For the text-containing cell, return its midpoint in (X, Y) coordinate format. 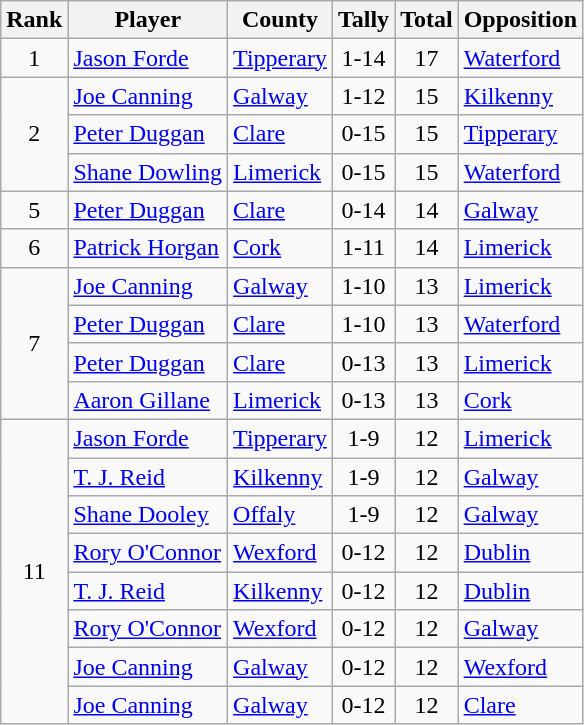
17 (427, 58)
County (280, 20)
2 (34, 134)
Offaly (280, 515)
Patrick Horgan (148, 248)
1-11 (363, 248)
0-14 (363, 210)
Player (148, 20)
Aaron Gillane (148, 400)
Opposition (520, 20)
1-14 (363, 58)
6 (34, 248)
Shane Dowling (148, 172)
5 (34, 210)
11 (34, 571)
Tally (363, 20)
Rank (34, 20)
1-12 (363, 96)
Shane Dooley (148, 515)
1 (34, 58)
7 (34, 343)
Total (427, 20)
